Capture the cell that displays the provided text and extract its [X, Y] central coordinate. 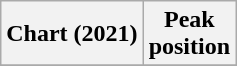
Peakposition [189, 34]
Chart (2021) [72, 34]
